Identify which cell holds the provided text, then report its (X, Y) central coordinate. 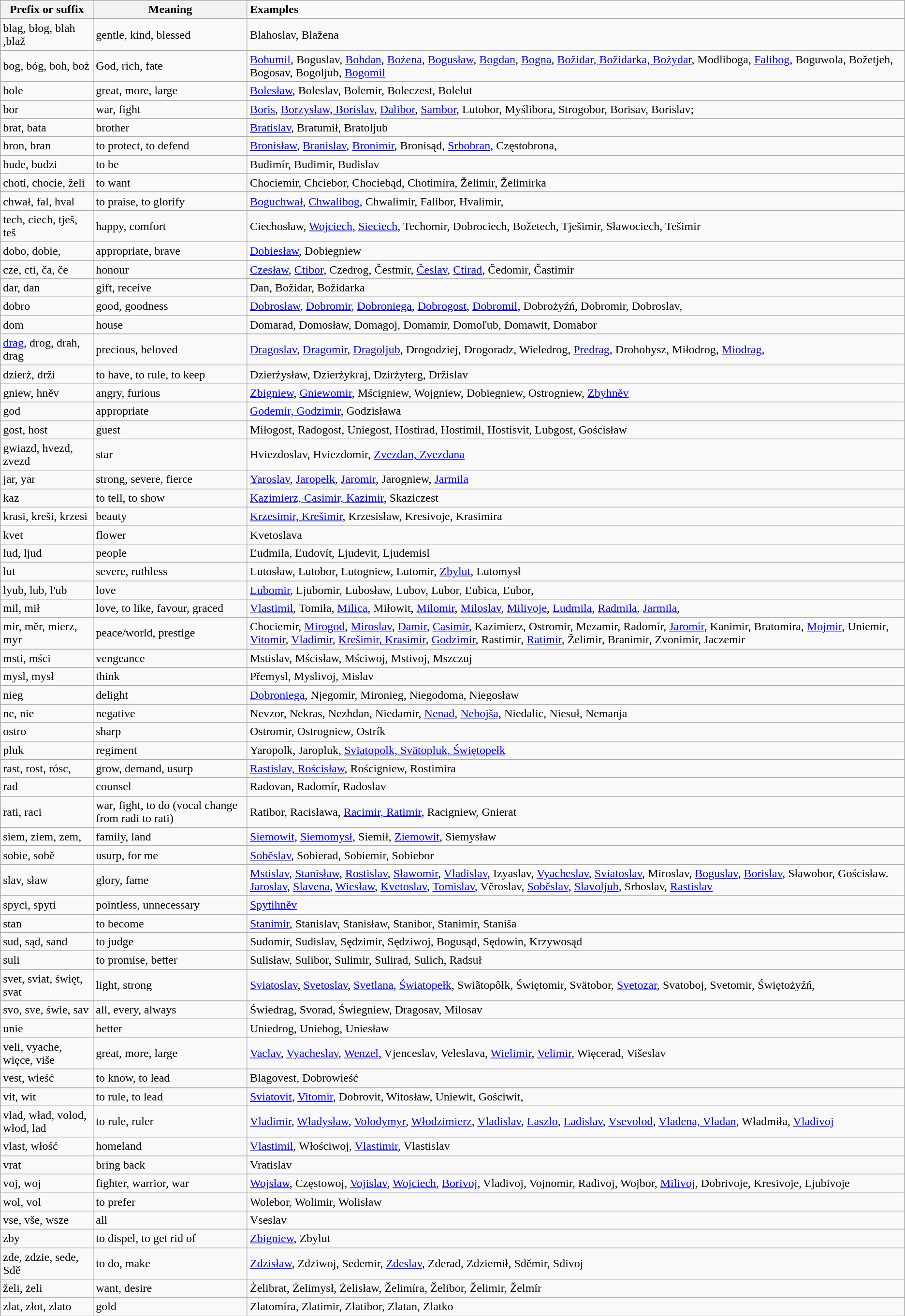
Siemowit, Siemomysł, Siemił, Ziemowit, Siemysław (576, 837)
Vlastimil, Tomiła, Milica, Miłowit, Milomir, Miloslav, Milivoje, Ludmila, Radmila, Jarmila, (576, 608)
Vratislav (576, 1165)
to promise, better (170, 960)
delight (170, 695)
Vladimir, Władysław, Volodymyr, Włodzimierz, Vladislav, Laszlo, Ladislav, Vsevolod, Vladena, Vladan, Władmiła, Vladivoj (576, 1121)
gost, host (47, 430)
Bratislav, Bratumił, Bratoljub (576, 128)
brat, bata (47, 128)
svet, sviat, święt, svat (47, 985)
all, every, always (170, 1010)
appropriate, brave (170, 251)
Sudomir, Sudislav, Sędzimir, Sędziwoj, Bogusąd, Sędowin, Krzywosąd (576, 942)
vit, wit (47, 1097)
kvet (47, 535)
beauty (170, 516)
to do, make (170, 1263)
guest (170, 430)
dobro (47, 306)
zlat, złot, zlato (47, 1307)
Miłogost, Radogost, Uniegost, Hostirad, Hostimil, Hostisvit, Lubgost, Gościsław (576, 430)
love, to like, favour, graced (170, 608)
Meaning (170, 10)
vengeance (170, 658)
Blahoslav, Blažena (576, 35)
Ostromir, Ostrogniew, Ostrík (576, 732)
Sviatovit, Vitomir, Dobrovit, Witosław, Uniewit, Gościwit, (576, 1097)
veli, vyache, więce, više (47, 1054)
rast, rost, rósc, (47, 768)
god (47, 411)
nieg (47, 695)
Dobiesław, Dobiegniew (576, 251)
light, strong (170, 985)
wol, vol (47, 1201)
rad (47, 787)
Blagovest, Dobrowieść (576, 1078)
to judge (170, 942)
to become (170, 924)
people (170, 553)
Nevzor, Nekras, Nezhdan, Niedamir, Nenad, Nebojša, Niedalic, Niesuł, Nemanja (576, 713)
Ratibor, Racisława, Racimir, Ratimir, Racigniew, Gnierat (576, 812)
homeland (170, 1146)
ne, nie (47, 713)
usurp, for me (170, 855)
blag, błog, blah ,blaž (47, 35)
to dispel, to get rid of (170, 1238)
Vseslav (576, 1220)
Radovan, Radomír, Radoslav (576, 787)
Zlatomíra, Zlatimir, Zlatibor, Zlatan, Zlatko (576, 1307)
krasi, kreši, krzesi (47, 516)
dar, dan (47, 288)
appropriate (170, 411)
pointless, unnecessary (170, 905)
slav, sław (47, 880)
Żelibrat, Żelimysł, Żelisław, Želimíra, Želibor, Želimir, Želmír (576, 1288)
suli (47, 960)
stan (47, 924)
God, rich, fate (170, 66)
to rule, ruler (170, 1121)
brother (170, 128)
bron, bran (47, 146)
choti, chocie, želi (47, 183)
Wojsław, Częstowoj, Vojislav, Wojciech, Borivoj, Vladivoj, Vojnomir, Radivoj, Wojbor, Milivoj, Dobrivoje, Kresivoje, Ljubivoje (576, 1183)
pluk (47, 750)
house (170, 325)
Prefix or suffix (47, 10)
gold (170, 1307)
gentle, kind, blessed (170, 35)
Lutosław, Lutobor, Lutogniew, Lutomir, Zbylut, Lutomysł (576, 571)
Rastislav, Rościsław, Rościgniew, Rostimira (576, 768)
want, desire (170, 1288)
Bronisław, Branislav, Bronimir, Bronisąd, Srbobran, Częstobrona, (576, 146)
star (170, 454)
better (170, 1028)
to want (170, 183)
lyub, lub, l'ub (47, 590)
siem, ziem, zem, (47, 837)
Lubomir, Ljubomir, Lubosław, Lubov, Lubor, Ľubica, Ľubor, (576, 590)
to be (170, 164)
sobie, sobě (47, 855)
spyci, spyti (47, 905)
mysl, mysł (47, 677)
Soběslav, Sobierad, Sobiemir, Sobiebor (576, 855)
to protect, to defend (170, 146)
bude, budzi (47, 164)
Dzierżysław, Dzierżykraj, Dzirżyterg, Držislav (576, 375)
flower (170, 535)
Chociemir, Chciebor, Chociebąd, Chotimíra, Želimir, Želimirka (576, 183)
Hviezdoslav, Hviezdomir, Zvezdan, Zvezdana (576, 454)
Vlastimil, Włościwoj, Vlastimir, Vlastislav (576, 1146)
vlast, włość (47, 1146)
war, fight (170, 109)
dobo, dobie, (47, 251)
chwał, fal, hval (47, 201)
good, goodness (170, 306)
Kvetoslava (576, 535)
vest, wieść (47, 1078)
Świedrag, Svorad, Świegniew, Dragosav, Milosav (576, 1010)
dom (47, 325)
to rule, to lead (170, 1097)
Dobroniega, Njegomir, Mironieg, Niegodoma, Niegosław (576, 695)
gniew, hněv (47, 393)
Sviatoslav, Svetoslav, Svetlana, Światopełk, Swiãtopôłk, Świętomir, Svätobor, Svetozar, Svatoboj, Svetomir, Świętożyźń, (576, 985)
to know, to lead (170, 1078)
Bolesław, Boleslav, Bolemir, Boleczest, Bolelut (576, 91)
svo, sve, świe, sav (47, 1010)
think (170, 677)
Domarad, Domosław, Domagoj, Domamir, Domoľub, Domawit, Domabor (576, 325)
Sulisław, Sulibor, Sulimir, Sulirad, Sulich, Radsuł (576, 960)
Ciechosław, Wojciech, Sieciech, Techomir, Dobrociech, Božetech, Tješimir, Sławociech, Tešimir (576, 226)
Mstislav, Mścisław, Mściwoj, Mstivoj, Mszczuj (576, 658)
zde, zdzie, sede, Sdě (47, 1263)
to prefer (170, 1201)
love (170, 590)
voj, woj (47, 1183)
Krzesimir, Krešimir, Krzesisław, Kresivoje, Krasimira (576, 516)
Zbigniew, Gniewomir, Mścigniew, Wojgniew, Dobiegniew, Ostrogniew, Zbyhněv (576, 393)
Stanimir, Stanislav, Stanisław, Stanibor, Stanimir, Staniša (576, 924)
precious, beloved (170, 350)
Yaropolk, Jaropluk, Sviatopolk, Svätopluk, Świętopełk (576, 750)
sud, sąd, sand (47, 942)
Uniedrog, Uniebog, Uniesław (576, 1028)
to praise, to glorify (170, 201)
cze, cti, ča, če (47, 269)
Dobrosław, Dobromir, Dobroniega, Dobrogost, Dobromil, Dobrożyźń, Dobromir, Dobroslav, (576, 306)
honour (170, 269)
vse, vše, wsze (47, 1220)
gift, receive (170, 288)
happy, comfort (170, 226)
all (170, 1220)
bole (47, 91)
Ľudmila, Ľudovít, Ljudevit, Ljudemisl (576, 553)
fighter, warrior, war (170, 1183)
unie (47, 1028)
glory, fame (170, 880)
drag, drog, drah, drag (47, 350)
bog, bóg, boh, boż (47, 66)
bor (47, 109)
Dragoslav, Dragomir, Dragoljub, Drogodziej, Drogoradz, Wieledrog, Predrag, Drohobysz, Miłodrog, Miodrag, (576, 350)
regiment (170, 750)
Dan, Božidar, Božidarka (576, 288)
vlad, wład, volod, włod, lad (47, 1121)
vrat (47, 1165)
severe, ruthless (170, 571)
Vaclav, Vyacheslav, Wenzel, Vjenceslav, Veleslava, Wielimir, Velimir, Więcerad, Višeslav (576, 1054)
dzierż, drži (47, 375)
Boguchwał, Chwalibog, Chwalimir, Falibor, Hvalimir, (576, 201)
strong, severe, fierce (170, 479)
Zbigniew, Zbylut (576, 1238)
war, fight, to do (vocal change from radi to rati) (170, 812)
Budimír, Budimir, Budislav (576, 164)
msti, mści (47, 658)
Kazimierz, Casimir, Kazimir, Skaziczest (576, 498)
Wolebor, Wolimir, Wolisław (576, 1201)
peace/world, prestige (170, 633)
lut (47, 571)
zby (47, 1238)
mir, měr, mierz, myr (47, 633)
counsel (170, 787)
kaz (47, 498)
tech, ciech, tješ, teš (47, 226)
Yaroslav, Jaropełk, Jaromir, Jarogniew, Jarmila (576, 479)
Spytihněv (576, 905)
Zdzisław, Zdziwoj, Sedemir, Zdeslav, Zderad, Zdziemił, Sděmir, Sdivoj (576, 1263)
family, land (170, 837)
gwiazd, hvezd, zvezd (47, 454)
to have, to rule, to keep (170, 375)
sharp (170, 732)
to tell, to show (170, 498)
Examples (576, 10)
rati, raci (47, 812)
bring back (170, 1165)
Czesław, Ctibor, Czedrog, Čestmír, Česlav, Ctirad, Čedomir, Častimir (576, 269)
Přemysl, Myslivoj, Mislav (576, 677)
želi, żeli (47, 1288)
negative (170, 713)
lud, ljud (47, 553)
ostro (47, 732)
grow, demand, usurp (170, 768)
angry, furious (170, 393)
Godemir, Godzimir, Godzisława (576, 411)
mil, mił (47, 608)
jar, yar (47, 479)
Boris, Borzysław, Borislav, Dalibor, Sambor, Lutobor, Myślibora, Strogobor, Borisav, Borislav; (576, 109)
